Return (x, y) of the center of cell containing provided text 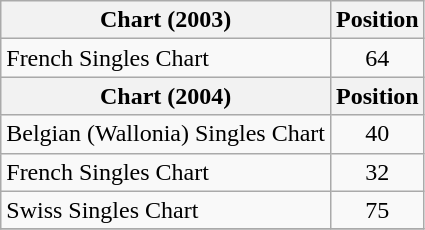
64 (377, 58)
Chart (2004) (166, 96)
40 (377, 134)
75 (377, 210)
Swiss Singles Chart (166, 210)
Chart (2003) (166, 20)
Belgian (Wallonia) Singles Chart (166, 134)
32 (377, 172)
